Return the (X, Y) coordinate for the center point of the cell that contains the specified text.  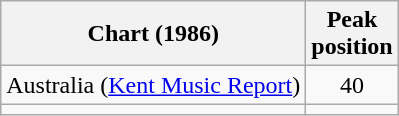
Chart (1986) (154, 34)
Peakposition (352, 34)
Australia (Kent Music Report) (154, 85)
40 (352, 85)
